Pinpoint the cell where the given text exists, returning its (x, y) midpoint coordinate. 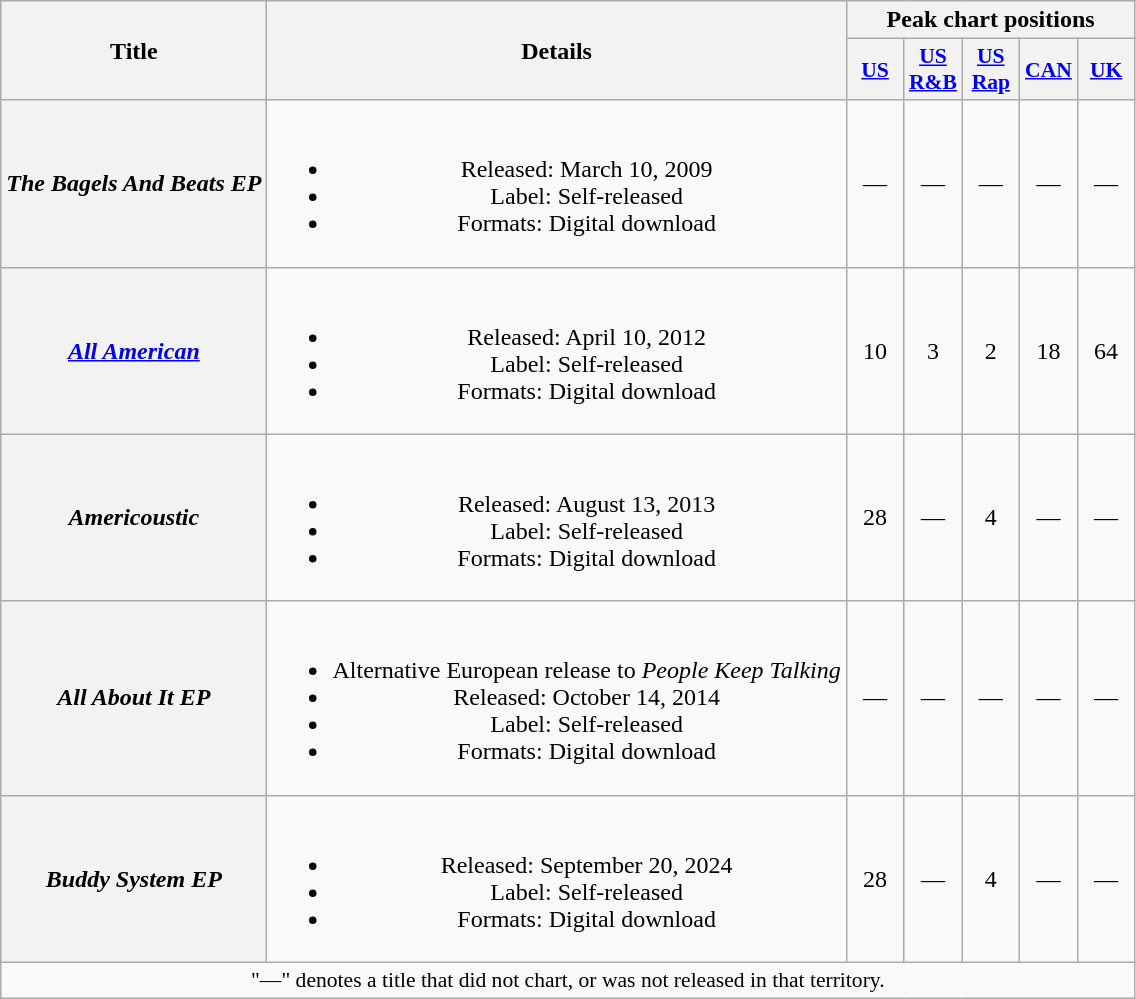
2 (991, 350)
Released: August 13, 2013Label: Self-releasedFormats: Digital download (556, 518)
"—" denotes a title that did not chart, or was not released in that territory. (568, 980)
US R&B (933, 70)
Alternative European release to People Keep TalkingReleased: October 14, 2014Label: Self-releasedFormats: Digital download (556, 698)
18 (1049, 350)
US (875, 70)
10 (875, 350)
CAN (1049, 70)
All American (134, 350)
Buddy System EP (134, 878)
The Bagels And Beats EP (134, 184)
64 (1106, 350)
Released: March 10, 2009 Label: Self-releasedFormats: Digital download (556, 184)
Released: September 20, 2024Label: Self-releasedFormats: Digital download (556, 878)
Peak chart positions (990, 20)
Details (556, 50)
Title (134, 50)
UK (1106, 70)
All About It EP (134, 698)
3 (933, 350)
Americoustic (134, 518)
Released: April 10, 2012Label: Self-releasedFormats: Digital download (556, 350)
US Rap (991, 70)
